Return (x, y) of the center of cell containing provided text 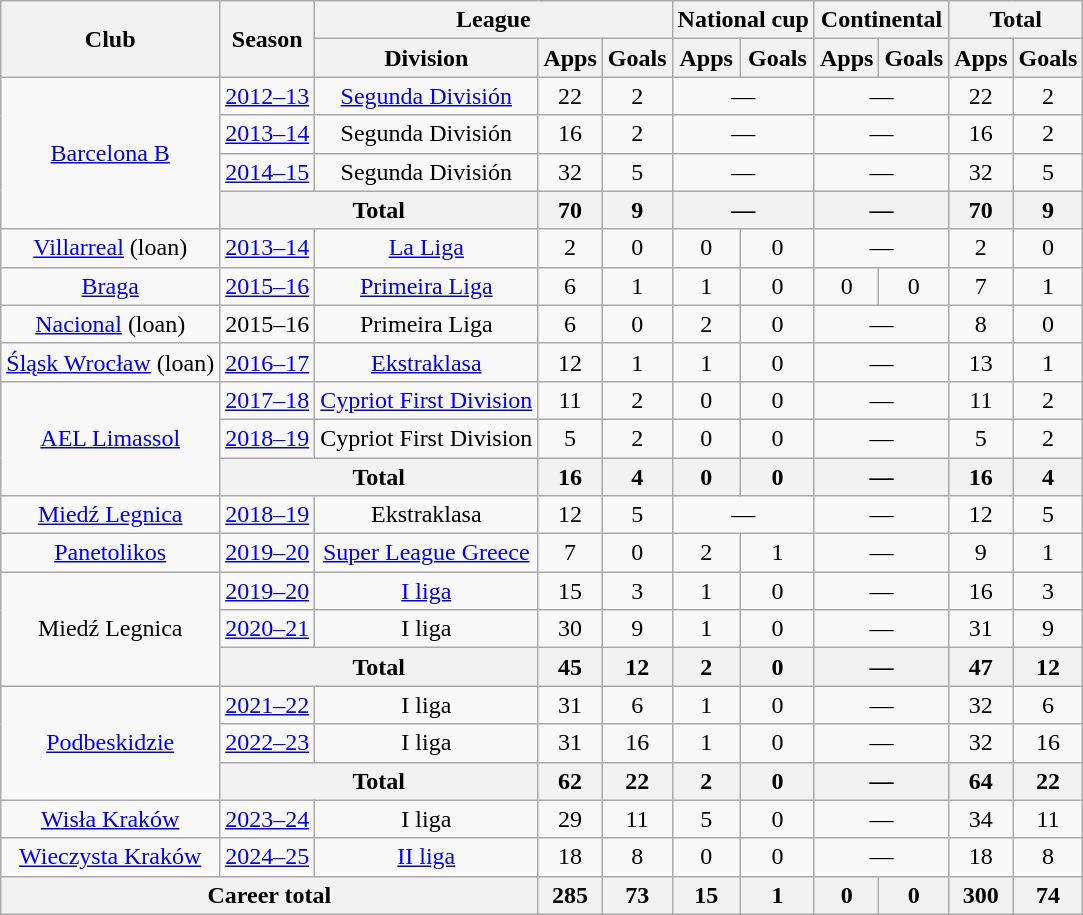
Śląsk Wrocław (loan) (110, 362)
2022–23 (268, 743)
Podbeskidzie (110, 743)
30 (570, 629)
League (494, 20)
2014–15 (268, 172)
II liga (426, 857)
2024–25 (268, 857)
2016–17 (268, 362)
2017–18 (268, 400)
45 (570, 667)
Career total (270, 895)
62 (570, 781)
285 (570, 895)
47 (981, 667)
National cup (743, 20)
Wisła Kraków (110, 819)
13 (981, 362)
Super League Greece (426, 553)
Panetolikos (110, 553)
2021–22 (268, 705)
2012–13 (268, 96)
29 (570, 819)
Club (110, 39)
Braga (110, 286)
Continental (881, 20)
2023–24 (268, 819)
La Liga (426, 248)
2020–21 (268, 629)
Barcelona B (110, 153)
Wieczysta Kraków (110, 857)
300 (981, 895)
Villarreal (loan) (110, 248)
34 (981, 819)
73 (637, 895)
AEL Limassol (110, 438)
Division (426, 58)
Season (268, 39)
64 (981, 781)
Nacional (loan) (110, 324)
74 (1048, 895)
